Provide the (x, y) coordinate of the cell's center where the given text is located.  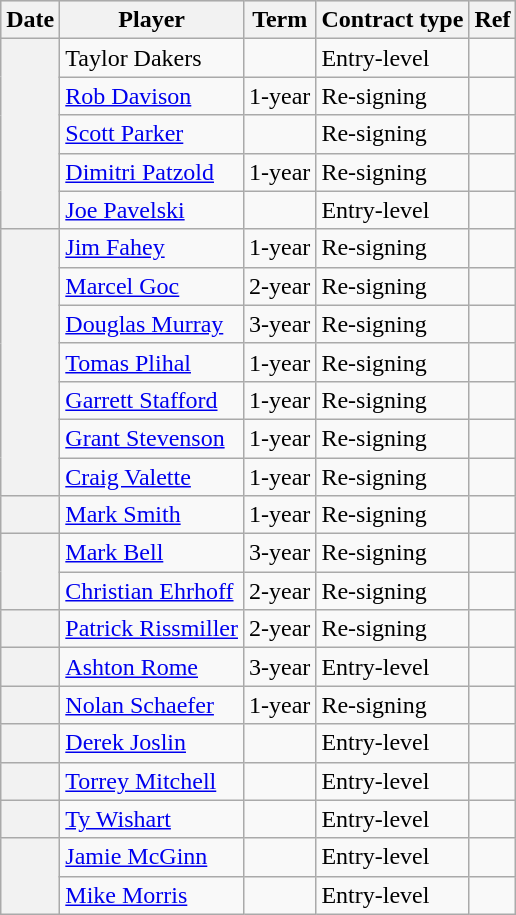
Mark Smith (152, 515)
Joe Pavelski (152, 210)
Patrick Rissmiller (152, 629)
Taylor Dakers (152, 58)
Ref (492, 20)
Craig Valette (152, 477)
Jim Fahey (152, 248)
Nolan Schaefer (152, 705)
Grant Stevenson (152, 438)
Jamie McGinn (152, 857)
Mark Bell (152, 553)
Player (152, 20)
Contract type (392, 20)
Term (280, 20)
Rob Davison (152, 96)
Mike Morris (152, 895)
Christian Ehrhoff (152, 591)
Garrett Stafford (152, 400)
Marcel Goc (152, 286)
Dimitri Patzold (152, 172)
Torrey Mitchell (152, 781)
Ashton Rome (152, 667)
Scott Parker (152, 134)
Tomas Plihal (152, 362)
Douglas Murray (152, 324)
Derek Joslin (152, 743)
Date (30, 20)
Ty Wishart (152, 819)
